Find where the given text appears and provide that cell's center as (X, Y) coordinate. 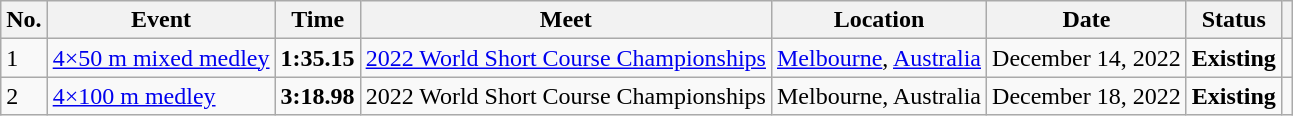
Status (1234, 20)
December 14, 2022 (1087, 58)
1 (24, 58)
No. (24, 20)
1:35.15 (318, 58)
Time (318, 20)
Meet (566, 20)
Date (1087, 20)
4×50 m mixed medley (161, 58)
3:18.98 (318, 96)
4×100 m medley (161, 96)
Event (161, 20)
2 (24, 96)
December 18, 2022 (1087, 96)
Location (878, 20)
